Return [X, Y] of the center of cell containing provided text 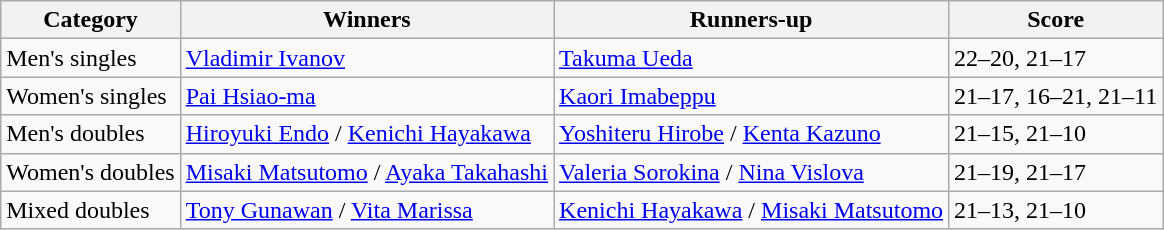
Kaori Imabeppu [752, 96]
Men's singles [90, 58]
Takuma Ueda [752, 58]
Women's doubles [90, 172]
Misaki Matsutomo / Ayaka Takahashi [366, 172]
Category [90, 20]
21–19, 21–17 [1056, 172]
Women's singles [90, 96]
Score [1056, 20]
Runners-up [752, 20]
21–15, 21–10 [1056, 134]
Men's doubles [90, 134]
22–20, 21–17 [1056, 58]
Tony Gunawan / Vita Marissa [366, 210]
Vladimir Ivanov [366, 58]
21–17, 16–21, 21–11 [1056, 96]
Valeria Sorokina / Nina Vislova [752, 172]
Kenichi Hayakawa / Misaki Matsutomo [752, 210]
Mixed doubles [90, 210]
Hiroyuki Endo / Kenichi Hayakawa [366, 134]
Yoshiteru Hirobe / Kenta Kazuno [752, 134]
Pai Hsiao-ma [366, 96]
Winners [366, 20]
21–13, 21–10 [1056, 210]
